Scan for the cell matching the given text and deliver its [x, y] coordinate at center. 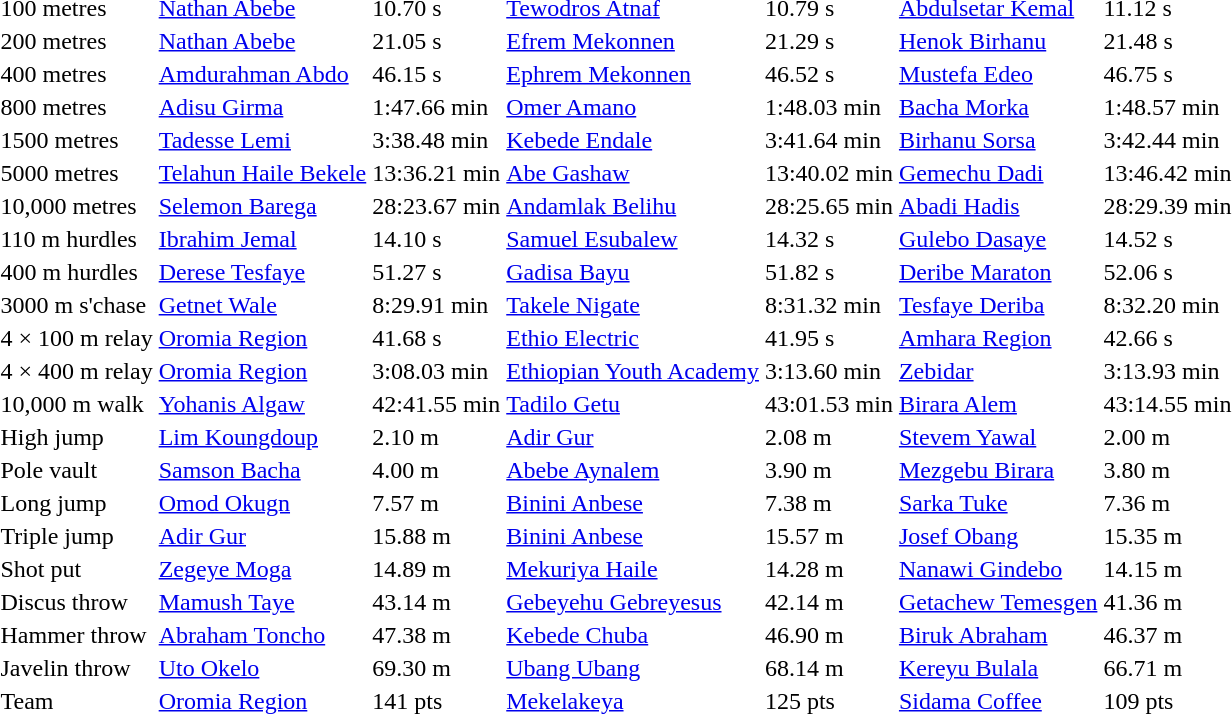
Mamush Taye [262, 602]
8:31.32 min [828, 305]
Getachew Temesgen [998, 602]
Amdurahman Abdo [262, 74]
Mezgebu Birara [998, 470]
Selemon Barega [262, 206]
Bacha Morka [998, 107]
Tadesse Lemi [262, 140]
46.90 m [828, 635]
43.14 m [436, 602]
Gadisa Bayu [633, 272]
21.05 s [436, 41]
Nathan Abebe [262, 41]
13:40.02 min [828, 173]
2.10 m [436, 437]
42:41.55 min [436, 404]
51.82 s [828, 272]
Ephrem Mekonnen [633, 74]
Abraham Toncho [262, 635]
14.10 s [436, 239]
Josef Obang [998, 536]
Omer Amano [633, 107]
Yohanis Algaw [262, 404]
Abadi Hadis [998, 206]
Gebeyehu Gebreyesus [633, 602]
Ethio Electric [633, 338]
1:47.66 min [436, 107]
15.88 m [436, 536]
Stevem Yawal [998, 437]
43:01.53 min [828, 404]
3:13.60 min [828, 371]
41.95 s [828, 338]
Getnet Wale [262, 305]
Ibrahim Jemal [262, 239]
Kebede Chuba [633, 635]
Deribe Maraton [998, 272]
Kebede Endale [633, 140]
14.32 s [828, 239]
Telahun Haile Bekele [262, 173]
Zegeye Moga [262, 569]
Gemechu Dadi [998, 173]
41.68 s [436, 338]
Tesfaye Deriba [998, 305]
51.27 s [436, 272]
68.14 m [828, 668]
Derese Tesfaye [262, 272]
Abe Gashaw [633, 173]
15.57 m [828, 536]
69.30 m [436, 668]
Henok Birhanu [998, 41]
3:41.64 min [828, 140]
13:36.21 min [436, 173]
Andamlak Belihu [633, 206]
Abebe Aynalem [633, 470]
4.00 m [436, 470]
Mekuriya Haile [633, 569]
42.14 m [828, 602]
Mustefa Edeo [998, 74]
Efrem Mekonnen [633, 41]
14.89 m [436, 569]
Birara Alem [998, 404]
1:48.03 min [828, 107]
Ubang Ubang [633, 668]
Uto Okelo [262, 668]
46.52 s [828, 74]
3.90 m [828, 470]
Zebidar [998, 371]
Nanawi Gindebo [998, 569]
Omod Okugn [262, 503]
28:25.65 min [828, 206]
Amhara Region [998, 338]
Kereyu Bulala [998, 668]
Lim Koungdoup [262, 437]
3:08.03 min [436, 371]
Takele Nigate [633, 305]
Biruk Abraham [998, 635]
7.38 m [828, 503]
28:23.67 min [436, 206]
Birhanu Sorsa [998, 140]
47.38 m [436, 635]
Samson Bacha [262, 470]
8:29.91 min [436, 305]
14.28 m [828, 569]
Adisu Girma [262, 107]
Ethiopian Youth Academy [633, 371]
Gulebo Dasaye [998, 239]
7.57 m [436, 503]
Sarka Tuke [998, 503]
46.15 s [436, 74]
21.29 s [828, 41]
Samuel Esubalew [633, 239]
3:38.48 min [436, 140]
2.08 m [828, 437]
Tadilo Getu [633, 404]
